For the text-containing cell, return its midpoint in (X, Y) coordinate format. 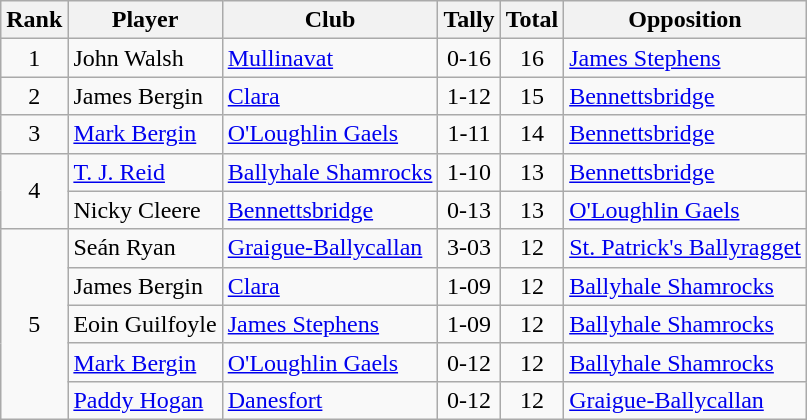
Tally (469, 20)
Paddy Hogan (145, 400)
Nicky Cleere (145, 210)
T. J. Reid (145, 172)
1-12 (469, 96)
Opposition (686, 20)
14 (532, 134)
0-16 (469, 58)
16 (532, 58)
1-11 (469, 134)
3 (34, 134)
0-13 (469, 210)
15 (532, 96)
Player (145, 20)
Danesfort (330, 400)
Eoin Guilfoyle (145, 324)
3-03 (469, 248)
Mullinavat (330, 58)
2 (34, 96)
1-10 (469, 172)
John Walsh (145, 58)
Club (330, 20)
Seán Ryan (145, 248)
St. Patrick's Ballyragget (686, 248)
Total (532, 20)
5 (34, 324)
4 (34, 191)
Rank (34, 20)
1 (34, 58)
